Capture the cell that displays the provided text and extract its [X, Y] central coordinate. 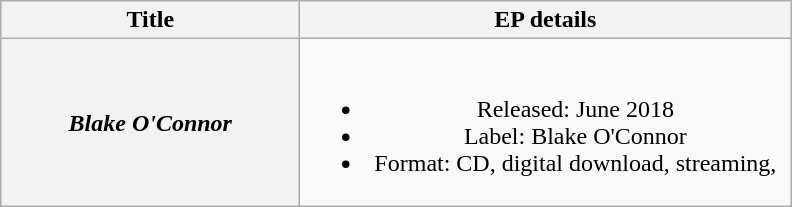
EP details [546, 20]
Blake O'Connor [150, 122]
Released: June 2018Label: Blake O'ConnorFormat: CD, digital download, streaming, [546, 122]
Title [150, 20]
